Pinpoint the cell where the given text exists, returning its [X, Y] midpoint coordinate. 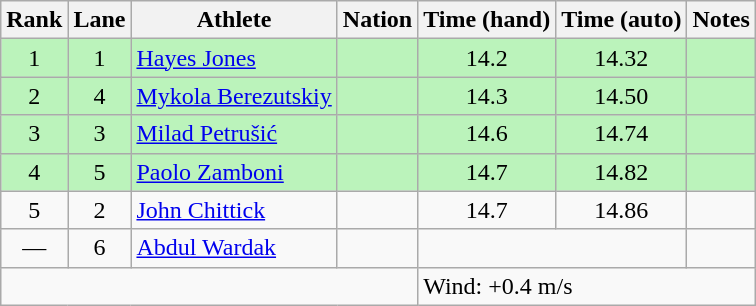
— [34, 248]
14.50 [622, 96]
Mykola Berezutskiy [234, 96]
14.82 [622, 172]
14.32 [622, 58]
14.86 [622, 210]
Abdul Wardak [234, 248]
14.6 [487, 134]
Time (auto) [622, 20]
Milad Petrušić [234, 134]
14.74 [622, 134]
Nation [377, 20]
Wind: +0.4 m/s [587, 286]
14.2 [487, 58]
Rank [34, 20]
14.3 [487, 96]
Time (hand) [487, 20]
6 [100, 248]
Paolo Zamboni [234, 172]
Hayes Jones [234, 58]
John Chittick [234, 210]
Lane [100, 20]
Notes [721, 20]
Athlete [234, 20]
